Return (x, y) of the center of cell containing provided text 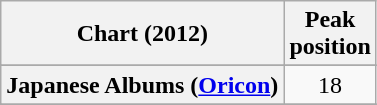
Peakposition (330, 34)
Japanese Albums (Oricon) (142, 85)
Chart (2012) (142, 34)
18 (330, 85)
